For the text-containing cell, return its midpoint in (x, y) coordinate format. 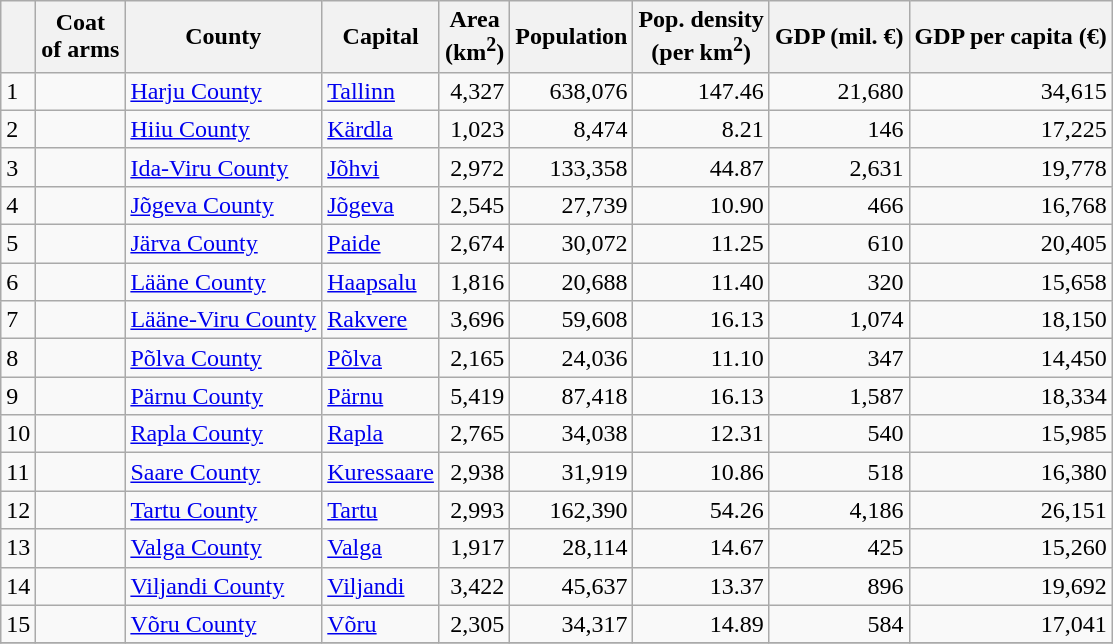
Pop. density(per km2) (701, 37)
19,692 (1010, 586)
14,450 (1010, 358)
59,608 (572, 320)
GDP (mil. €) (839, 37)
15,260 (1010, 548)
Jõgeva County (224, 205)
146 (839, 129)
17,225 (1010, 129)
Põlva (381, 358)
7 (18, 320)
Võru (381, 624)
2,631 (839, 167)
Paide (381, 244)
11.40 (701, 282)
347 (839, 358)
133,358 (572, 167)
21,680 (839, 91)
16,380 (1010, 472)
27,739 (572, 205)
Ida-Viru County (224, 167)
2,305 (474, 624)
Rakvere (381, 320)
10.90 (701, 205)
1,074 (839, 320)
15,985 (1010, 434)
Tallinn (381, 91)
3 (18, 167)
1,023 (474, 129)
17,041 (1010, 624)
20,688 (572, 282)
8,474 (572, 129)
18,150 (1010, 320)
147.46 (701, 91)
Põlva County (224, 358)
Pärnu (381, 396)
Coatof arms (80, 37)
Tartu County (224, 510)
2,993 (474, 510)
638,076 (572, 91)
2,765 (474, 434)
26,151 (1010, 510)
Lääne County (224, 282)
6 (18, 282)
8 (18, 358)
10 (18, 434)
Jõgeva (381, 205)
19,778 (1010, 167)
13 (18, 548)
44.87 (701, 167)
11 (18, 472)
30,072 (572, 244)
2,938 (474, 472)
Capital (381, 37)
5,419 (474, 396)
1,917 (474, 548)
Järva County (224, 244)
45,637 (572, 586)
Hiiu County (224, 129)
610 (839, 244)
20,405 (1010, 244)
2,972 (474, 167)
14 (18, 586)
Valga (381, 548)
87,418 (572, 396)
18,334 (1010, 396)
Kuressaare (381, 472)
11.25 (701, 244)
15,658 (1010, 282)
GDP per capita (€) (1010, 37)
Jõhvi (381, 167)
31,919 (572, 472)
9 (18, 396)
Rapla County (224, 434)
11.10 (701, 358)
34,317 (572, 624)
584 (839, 624)
1 (18, 91)
Pärnu County (224, 396)
Haapsalu (381, 282)
540 (839, 434)
Kärdla (381, 129)
2 (18, 129)
34,615 (1010, 91)
518 (839, 472)
24,036 (572, 358)
16,768 (1010, 205)
1,587 (839, 396)
8.21 (701, 129)
10.86 (701, 472)
896 (839, 586)
4,327 (474, 91)
14.67 (701, 548)
Saare County (224, 472)
3,696 (474, 320)
34,038 (572, 434)
Valga County (224, 548)
Viljandi (381, 586)
28,114 (572, 548)
Lääne-Viru County (224, 320)
2,674 (474, 244)
162,390 (572, 510)
14.89 (701, 624)
3,422 (474, 586)
425 (839, 548)
Tartu (381, 510)
5 (18, 244)
Rapla (381, 434)
Harju County (224, 91)
2,165 (474, 358)
320 (839, 282)
4,186 (839, 510)
12 (18, 510)
1,816 (474, 282)
12.31 (701, 434)
County (224, 37)
4 (18, 205)
Võru County (224, 624)
Population (572, 37)
54.26 (701, 510)
Area(km2) (474, 37)
13.37 (701, 586)
466 (839, 205)
Viljandi County (224, 586)
2,545 (474, 205)
15 (18, 624)
